Return the [x, y] coordinate for the center point of the cell that contains the specified text.  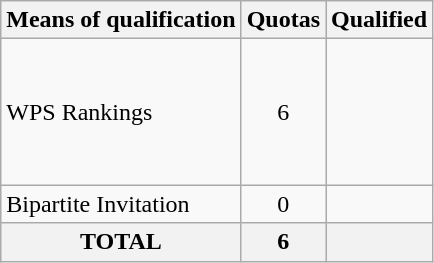
TOTAL [121, 242]
WPS Rankings [121, 112]
Means of qualification [121, 20]
Qualified [380, 20]
Bipartite Invitation [121, 204]
0 [283, 204]
Quotas [283, 20]
